Pinpoint the cell where the given text exists, returning its [X, Y] midpoint coordinate. 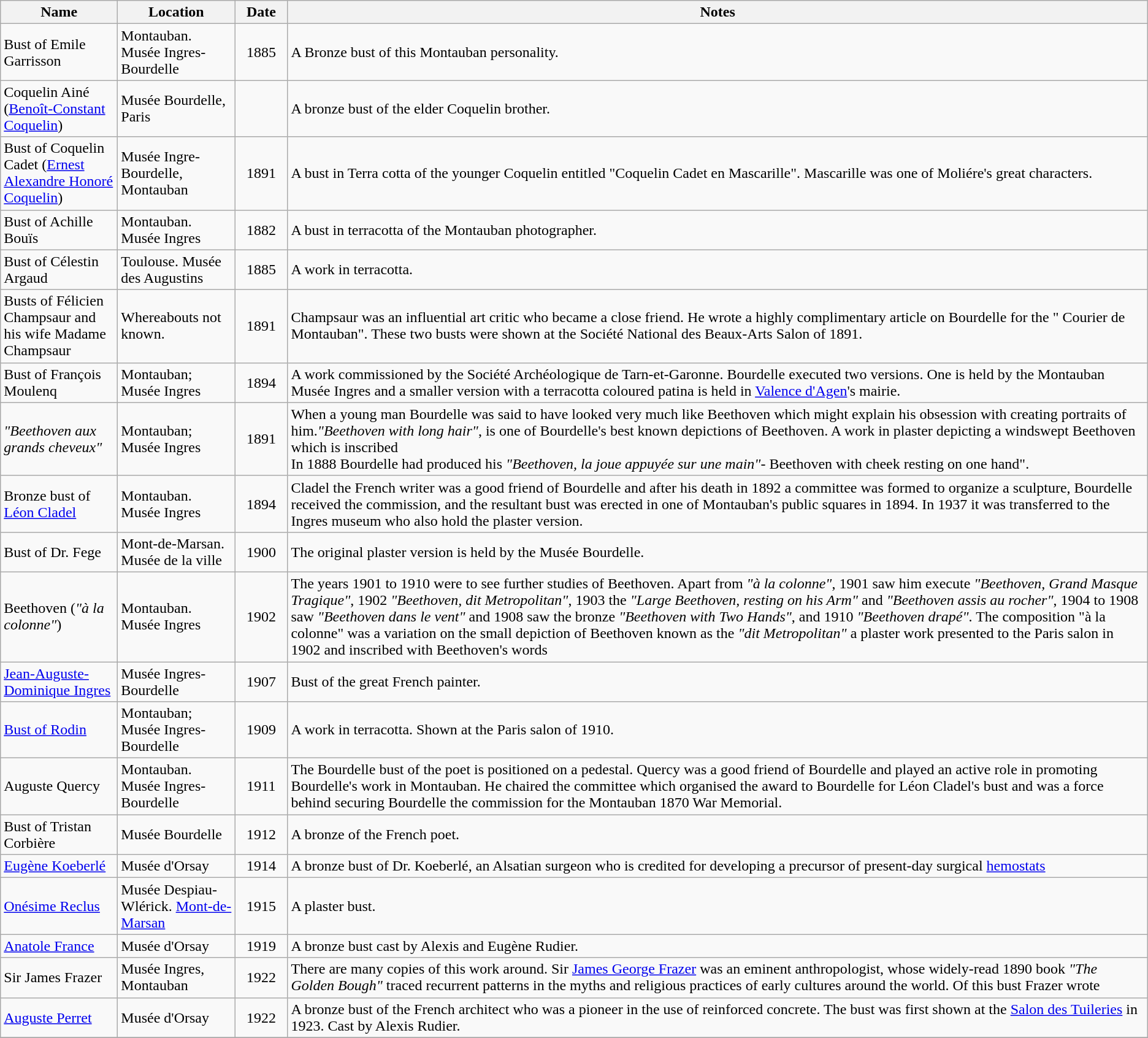
Notes [717, 12]
1915 [261, 906]
A work in terracotta. [717, 270]
Musée Ingre-Bourdelle, Montauban [177, 173]
A bronze bust of the elder Coquelin brother. [717, 109]
Beethoven ("à la colonne") [59, 617]
Whereabouts not known. [177, 326]
Musée Despiau-Wlérick. Mont-de-Marsan [177, 906]
Montauban; Musée Ingres-Bourdelle [177, 730]
Bronze bust of Léon Cladel [59, 504]
A bronze bust of Dr. Koeberlé, an Alsatian surgeon who is credited for developing a precursor of present-day surgical hemostats [717, 866]
1912 [261, 834]
Musée Bourdelle, Paris [177, 109]
Auguste Quercy [59, 786]
Sir James Frazer [59, 978]
A bust in Terra cotta of the younger Coquelin entitled "Coquelin Cadet en Mascarille". Mascarille was one of Moliére's great characters. [717, 173]
Busts of Félicien Champsaur and his wife Madame Champsaur [59, 326]
Bust of François Moulenq [59, 383]
Mont-de-Marsan. Musée de la ville [177, 552]
1914 [261, 866]
Bust of Célestin Argaud [59, 270]
1911 [261, 786]
Eugène Koeberlé [59, 866]
A plaster bust. [717, 906]
"Beethoven aux grands cheveux" [59, 439]
Location [177, 12]
A work in terracotta. Shown at the Paris salon of 1910. [717, 730]
1909 [261, 730]
1907 [261, 681]
Bust of Achille Bouïs [59, 229]
Coquelin Ainé (Benoît-Constant Coquelin) [59, 109]
Auguste Perret [59, 1017]
Bust of Emile Garrisson [59, 52]
Name [59, 12]
1919 [261, 946]
Musée Bourdelle [177, 834]
Bust of the great French painter. [717, 681]
The original plaster version is held by the Musée Bourdelle. [717, 552]
Bust of Tristan Corbière [59, 834]
A bust in terracotta of the Montauban photographer. [717, 229]
Anatole France [59, 946]
A bronze of the French poet. [717, 834]
Musée Ingres-Bourdelle [177, 681]
1882 [261, 229]
Toulouse. Musée des Augustins [177, 270]
A Bronze bust of this Montauban personality. [717, 52]
Onésime Reclus [59, 906]
Date [261, 12]
Bust of Rodin [59, 730]
Bust of Dr. Fege [59, 552]
Jean-Auguste-Dominique Ingres [59, 681]
1902 [261, 617]
A bronze bust cast by Alexis and Eugène Rudier. [717, 946]
Musée Ingres, Montauban [177, 978]
Bust of Coquelin Cadet (Ernest Alexandre Honoré Coquelin) [59, 173]
1900 [261, 552]
